From the cell containing the given text, extract its center point as (X, Y) coordinate. 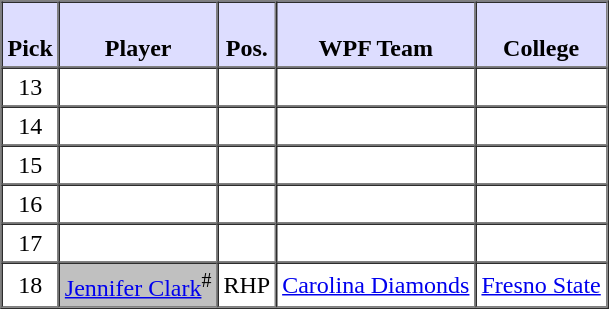
16 (30, 204)
Player (138, 35)
Carolina Diamonds (376, 284)
RHP (246, 284)
13 (30, 88)
17 (30, 244)
15 (30, 166)
14 (30, 126)
Fresno State (540, 284)
18 (30, 284)
College (540, 35)
WPF Team (376, 35)
Pick (30, 35)
Pos. (246, 35)
Jennifer Clark# (138, 284)
